Search for the cell housing the specified text and yield its (x, y) center coordinate. 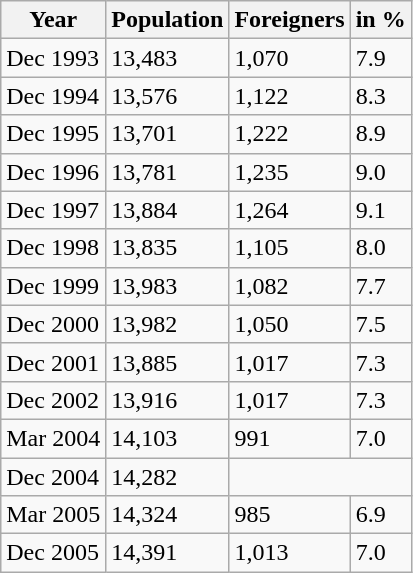
13,884 (168, 210)
1,082 (290, 286)
Dec 1995 (54, 134)
13,701 (168, 134)
1,050 (290, 324)
Dec 1998 (54, 248)
Dec 2000 (54, 324)
Dec 1993 (54, 58)
14,391 (168, 553)
7.7 (380, 286)
Dec 1999 (54, 286)
14,324 (168, 515)
1,105 (290, 248)
Population (168, 20)
Dec 2001 (54, 362)
Dec 2004 (54, 477)
Year (54, 20)
9.0 (380, 172)
6.9 (380, 515)
1,264 (290, 210)
13,885 (168, 362)
13,483 (168, 58)
Mar 2005 (54, 515)
13,835 (168, 248)
7.9 (380, 58)
Dec 2002 (54, 400)
Foreigners (290, 20)
in % (380, 20)
13,781 (168, 172)
8.9 (380, 134)
13,576 (168, 96)
985 (290, 515)
Dec 2005 (54, 553)
8.0 (380, 248)
8.3 (380, 96)
14,103 (168, 438)
Dec 1997 (54, 210)
1,122 (290, 96)
14,282 (168, 477)
Dec 1996 (54, 172)
7.5 (380, 324)
13,983 (168, 286)
13,982 (168, 324)
Dec 1994 (54, 96)
1,013 (290, 553)
991 (290, 438)
Mar 2004 (54, 438)
1,070 (290, 58)
1,235 (290, 172)
13,916 (168, 400)
9.1 (380, 210)
1,222 (290, 134)
